From the cell containing the given text, extract its center point as [X, Y] coordinate. 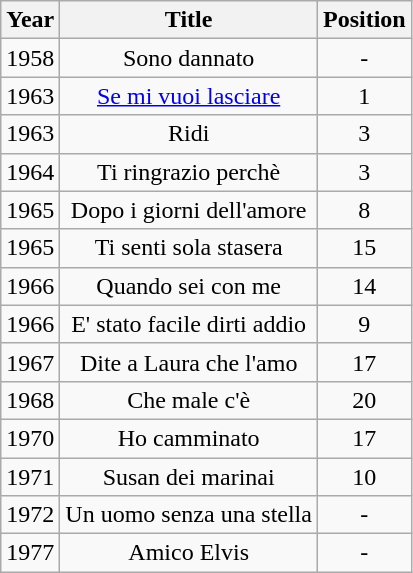
Quando sei con me [189, 286]
Un uomo senza una stella [189, 515]
E' stato facile dirti addio [189, 324]
Se mi vuoi lasciare [189, 96]
Ti ringrazio perchè [189, 172]
20 [364, 400]
14 [364, 286]
Position [364, 20]
15 [364, 248]
Title [189, 20]
Amico Elvis [189, 553]
Ti senti sola stasera [189, 248]
Ridi [189, 134]
Dite a Laura che l'amo [189, 362]
1 [364, 96]
1970 [30, 438]
1967 [30, 362]
8 [364, 210]
Che male c'è [189, 400]
9 [364, 324]
Dopo i giorni dell'amore [189, 210]
Susan dei marinai [189, 477]
Sono dannato [189, 58]
1971 [30, 477]
1968 [30, 400]
10 [364, 477]
1977 [30, 553]
1964 [30, 172]
Ho camminato [189, 438]
Year [30, 20]
1972 [30, 515]
1958 [30, 58]
